Scan for the cell matching the given text and deliver its [X, Y] coordinate at center. 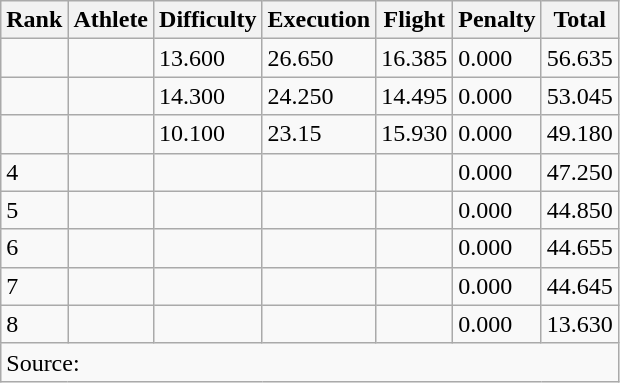
Execution [319, 20]
4 [34, 172]
16.385 [414, 58]
8 [34, 324]
Difficulty [208, 20]
44.850 [580, 210]
Rank [34, 20]
26.650 [319, 58]
Flight [414, 20]
44.655 [580, 248]
49.180 [580, 134]
Athlete [111, 20]
13.630 [580, 324]
Source: [310, 362]
6 [34, 248]
5 [34, 210]
44.645 [580, 286]
14.300 [208, 96]
Total [580, 20]
15.930 [414, 134]
10.100 [208, 134]
56.635 [580, 58]
14.495 [414, 96]
24.250 [319, 96]
13.600 [208, 58]
7 [34, 286]
53.045 [580, 96]
23.15 [319, 134]
47.250 [580, 172]
Penalty [497, 20]
